Provide the (X, Y) coordinate of the cell's center where the given text is located.  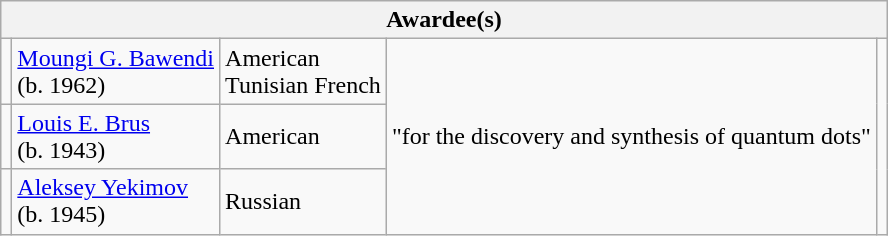
American (304, 136)
American Tunisian French (304, 72)
Louis E. Brus(b. 1943) (116, 136)
Moungi G. Bawendi(b. 1962) (116, 72)
Aleksey Yekimov(b. 1945) (116, 202)
"for the discovery and synthesis of quantum dots" (631, 136)
Russian (304, 202)
Awardee(s) (444, 20)
